Extract the (x, y) coordinate from the center of the cell holding the provided text.  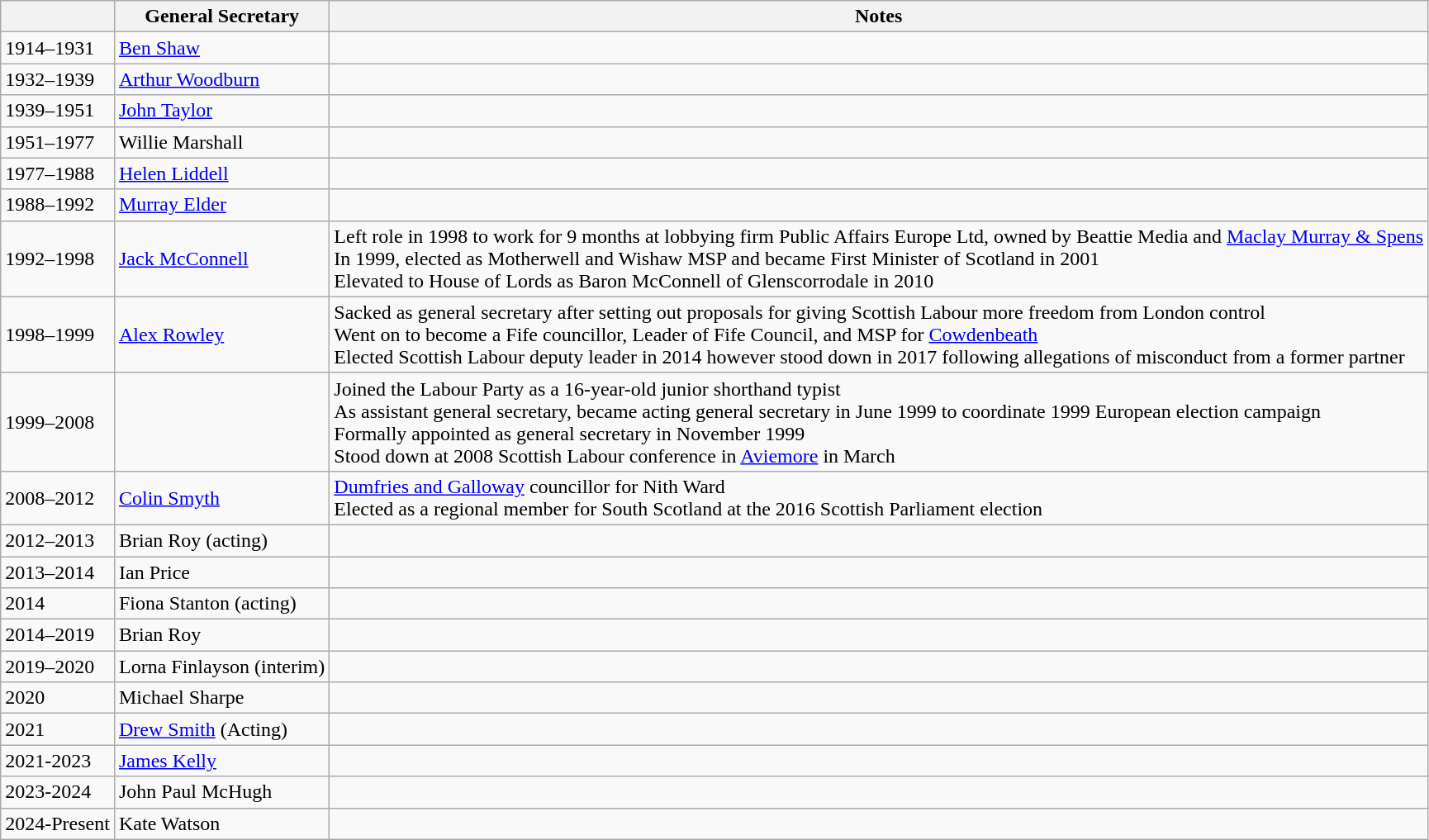
Colin Smyth (221, 497)
Lorna Finlayson (interim) (221, 667)
2013–2014 (58, 572)
1988–1992 (58, 205)
Brian Roy (acting) (221, 540)
1932–1939 (58, 79)
Drew Smith (Acting) (221, 729)
1999–2008 (58, 421)
2020 (58, 698)
Kate Watson (221, 823)
Notes (879, 17)
2024-Present (58, 823)
James Kelly (221, 761)
General Secretary (221, 17)
Fiona Stanton (acting) (221, 604)
Dumfries and Galloway councillor for Nith WardElected as a regional member for South Scotland at the 2016 Scottish Parliament election (879, 497)
Ben Shaw (221, 48)
2014 (58, 604)
2021-2023 (58, 761)
2014–2019 (58, 635)
1992–1998 (58, 259)
1951–1977 (58, 142)
John Taylor (221, 111)
Murray Elder (221, 205)
2021 (58, 729)
Ian Price (221, 572)
Alex Rowley (221, 335)
1998–1999 (58, 335)
Arthur Woodburn (221, 79)
John Paul McHugh (221, 792)
Jack McConnell (221, 259)
2023-2024 (58, 792)
1939–1951 (58, 111)
Willie Marshall (221, 142)
Helen Liddell (221, 173)
2008–2012 (58, 497)
2012–2013 (58, 540)
Michael Sharpe (221, 698)
1914–1931 (58, 48)
1977–1988 (58, 173)
2019–2020 (58, 667)
Brian Roy (221, 635)
